For the text-containing cell, return its midpoint in [x, y] coordinate format. 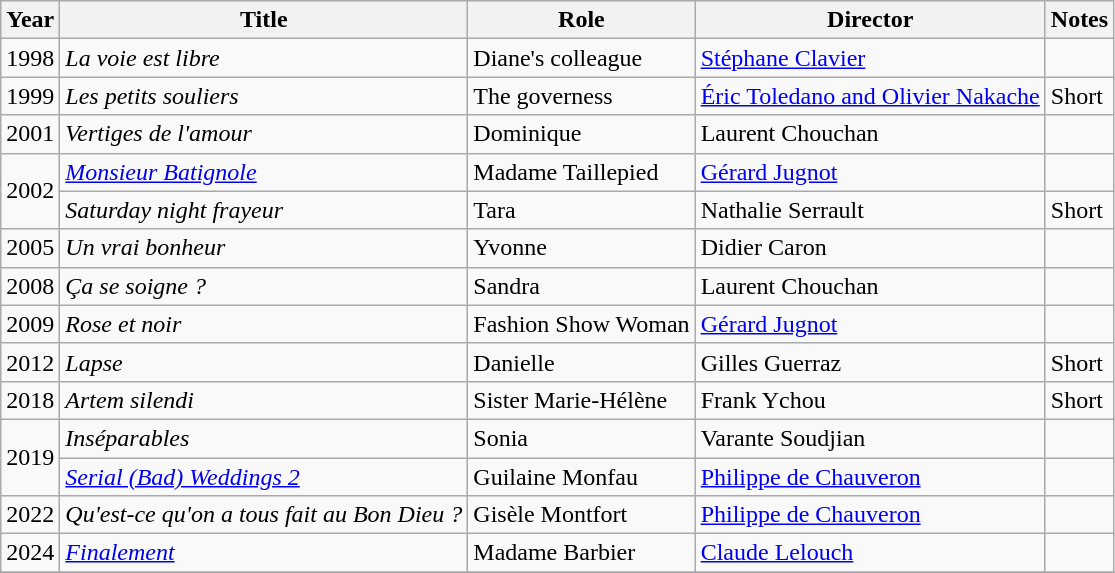
Madame Barbier [582, 553]
Lapse [264, 362]
Sonia [582, 438]
Serial (Bad) Weddings 2 [264, 477]
Guilaine Monfau [582, 477]
Qu'est-ce qu'on a tous fait au Bon Dieu ? [264, 515]
Claude Lelouch [870, 553]
Ça se soigne ? [264, 286]
Les petits souliers [264, 96]
2018 [30, 400]
Sandra [582, 286]
Gilles Guerraz [870, 362]
2024 [30, 553]
Varante Soudjian [870, 438]
Diane's colleague [582, 58]
Rose et noir [264, 324]
2009 [30, 324]
Finalement [264, 553]
2002 [30, 191]
The governess [582, 96]
2022 [30, 515]
Year [30, 20]
Fashion Show Woman [582, 324]
Vertiges de l'amour [264, 134]
Saturday night frayeur [264, 210]
Dominique [582, 134]
Yvonne [582, 248]
Sister Marie-Hélène [582, 400]
Monsieur Batignole [264, 172]
Madame Taillepied [582, 172]
Danielle [582, 362]
Role [582, 20]
Gisèle Montfort [582, 515]
Notes [1079, 20]
2012 [30, 362]
1999 [30, 96]
2008 [30, 286]
Frank Ychou [870, 400]
2001 [30, 134]
Éric Toledano and Olivier Nakache [870, 96]
Director [870, 20]
1998 [30, 58]
2005 [30, 248]
Didier Caron [870, 248]
2019 [30, 457]
Un vrai bonheur [264, 248]
Tara [582, 210]
Title [264, 20]
Nathalie Serrault [870, 210]
Inséparables [264, 438]
Stéphane Clavier [870, 58]
Artem silendi [264, 400]
La voie est libre [264, 58]
